Capture the cell that displays the provided text and extract its (x, y) central coordinate. 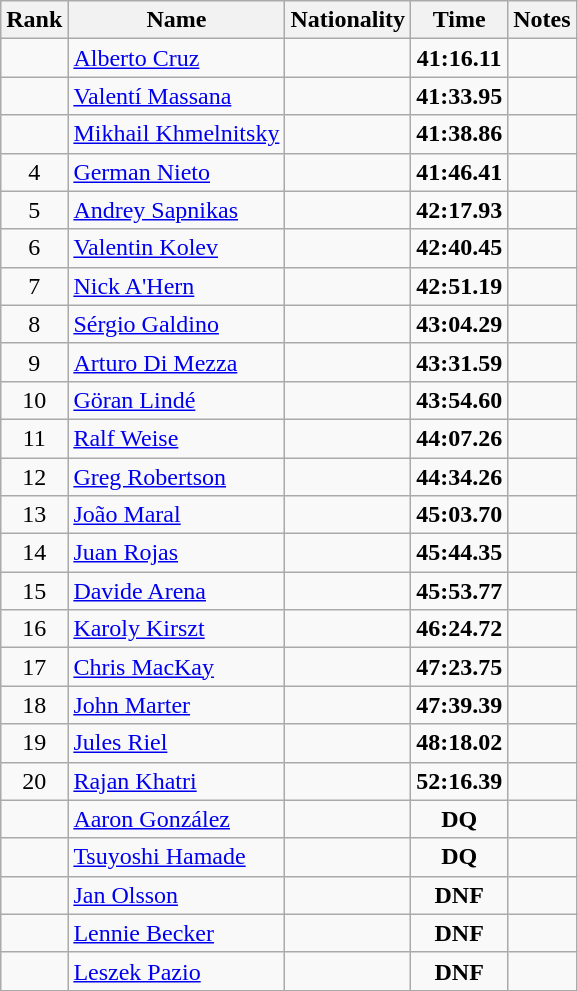
41:46.41 (460, 172)
44:34.26 (460, 477)
Göran Lindé (176, 400)
18 (34, 705)
Karoly Kirszt (176, 629)
11 (34, 438)
41:38.86 (460, 134)
Name (176, 20)
17 (34, 667)
45:44.35 (460, 553)
20 (34, 781)
13 (34, 515)
47:39.39 (460, 705)
Aaron González (176, 819)
42:17.93 (460, 210)
52:16.39 (460, 781)
Rank (34, 20)
Arturo Di Mezza (176, 362)
Davide Arena (176, 591)
Valentin Kolev (176, 248)
Jan Olsson (176, 895)
12 (34, 477)
10 (34, 400)
41:16.11 (460, 58)
41:33.95 (460, 96)
Sérgio Galdino (176, 324)
4 (34, 172)
Notes (542, 20)
47:23.75 (460, 667)
German Nieto (176, 172)
16 (34, 629)
6 (34, 248)
John Marter (176, 705)
14 (34, 553)
Lennie Becker (176, 933)
Andrey Sapnikas (176, 210)
48:18.02 (460, 743)
45:03.70 (460, 515)
Rajan Khatri (176, 781)
Chris MacKay (176, 667)
Valentí Massana (176, 96)
7 (34, 286)
46:24.72 (460, 629)
Time (460, 20)
Greg Robertson (176, 477)
João Maral (176, 515)
Mikhail Khmelnitsky (176, 134)
42:51.19 (460, 286)
43:04.29 (460, 324)
Leszek Pazio (176, 971)
5 (34, 210)
43:31.59 (460, 362)
42:40.45 (460, 248)
Nick A'Hern (176, 286)
19 (34, 743)
Ralf Weise (176, 438)
Tsuyoshi Hamade (176, 857)
Juan Rojas (176, 553)
Alberto Cruz (176, 58)
43:54.60 (460, 400)
Nationality (348, 20)
15 (34, 591)
44:07.26 (460, 438)
Jules Riel (176, 743)
45:53.77 (460, 591)
8 (34, 324)
9 (34, 362)
